Extract the (X, Y) coordinate from the center of the cell holding the provided text.  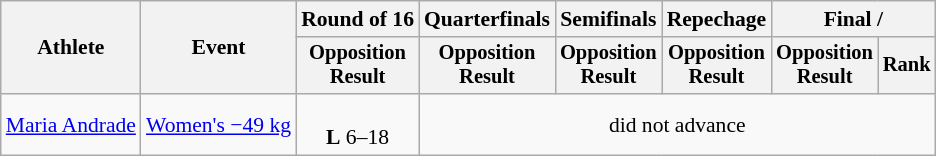
Event (218, 48)
Rank (907, 66)
Repechage (717, 19)
did not advance (677, 124)
Quarterfinals (487, 19)
Final / (853, 19)
Maria Andrade (71, 124)
Athlete (71, 48)
Semifinals (608, 19)
Women's −49 kg (218, 124)
L 6–18 (358, 124)
Round of 16 (358, 19)
